For the text-containing cell, return its midpoint in (X, Y) coordinate format. 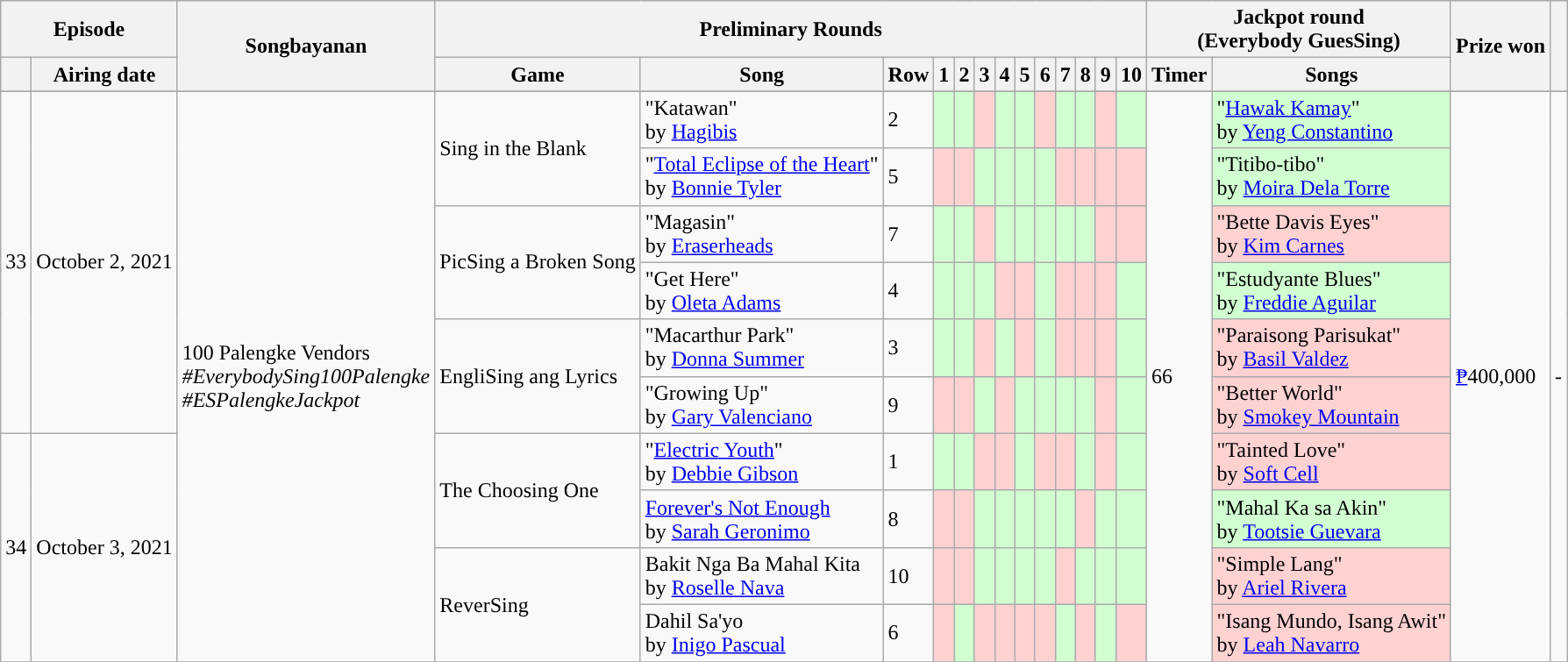
Airing date (104, 75)
"Katawan" by Hagibis (761, 119)
Prize won (1500, 46)
100 Palengke Vendors #EverybodySing100Palengke #ESPalengkeJackpot (306, 377)
ReverSing (538, 604)
Episode (89, 30)
Forever's Not Enough by Sarah Geronimo (761, 519)
Song (761, 75)
"Magasin" by Eraserheads (761, 233)
The Choosing One (538, 490)
Game (538, 75)
"Isang Mundo, Isang Awit"by Leah Navarro (1331, 633)
66 (1179, 377)
₱400,000 (1500, 377)
- (1559, 377)
34 (16, 547)
33 (16, 262)
"Total Eclipse of the Heart" by Bonnie Tyler (761, 177)
"Mahal Ka sa Akin"by Tootsie Guevara (1331, 519)
"Simple Lang"by Ariel Rivera (1331, 575)
"Electric Youth" by Debbie Gibson (761, 461)
Songs (1331, 75)
"Macarthur Park" by Donna Summer (761, 347)
"Paraisong Parisukat"by Basil Valdez (1331, 347)
Jackpot round(Everybody GuesSing) (1298, 30)
"Hawak Kamay"by Yeng Constantino (1331, 119)
Timer (1179, 75)
"Bette Davis Eyes"by Kim Carnes (1331, 233)
Preliminary Rounds (791, 30)
"Tainted Love"by Soft Cell (1331, 461)
October 2, 2021 (104, 262)
October 3, 2021 (104, 547)
PicSing a Broken Song (538, 262)
Dahil Sa'yo by Inigo Pascual (761, 633)
"Better World"by Smokey Mountain (1331, 405)
Row (909, 75)
"Estudyante Blues"by Freddie Aguilar (1331, 291)
Songbayanan (306, 46)
"Growing Up" by Gary Valenciano (761, 405)
"Get Here" by Oleta Adams (761, 291)
Sing in the Blank (538, 148)
EngliSing ang Lyrics (538, 376)
"Titibo-tibo"by Moira Dela Torre (1331, 177)
Bakit Nga Ba Mahal Kita by Roselle Nava (761, 575)
